From the cell containing the given text, extract its center point as [X, Y] coordinate. 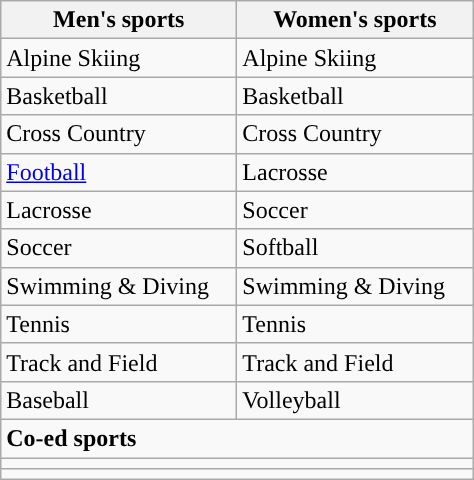
Men's sports [119, 20]
Volleyball [355, 400]
Softball [355, 248]
Baseball [119, 400]
Women's sports [355, 20]
Football [119, 172]
Co-ed sports [237, 438]
